Determine the [X, Y] coordinate at the center of the cell enclosing the given text.  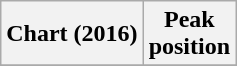
Chart (2016) [72, 34]
Peak position [189, 34]
